Extract the [x, y] coordinate from the center of the cell holding the provided text.  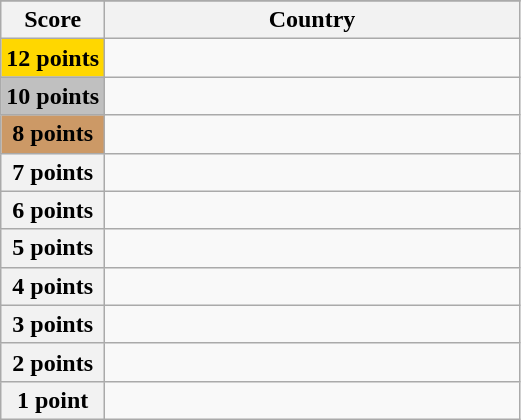
12 points [53, 58]
3 points [53, 324]
4 points [53, 286]
Score [53, 20]
Country [312, 20]
7 points [53, 172]
8 points [53, 134]
10 points [53, 96]
5 points [53, 248]
2 points [53, 362]
1 point [53, 400]
6 points [53, 210]
